Identify which cell holds the provided text, then report its (X, Y) central coordinate. 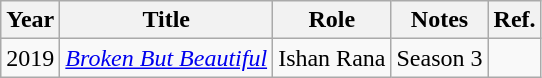
Broken But Beautiful (166, 58)
Role (332, 20)
Year (30, 20)
Title (166, 20)
Ref. (514, 20)
Ishan Rana (332, 58)
Notes (440, 20)
2019 (30, 58)
Season 3 (440, 58)
